Locate the cell with the specified text and output its [x, y] center coordinate. 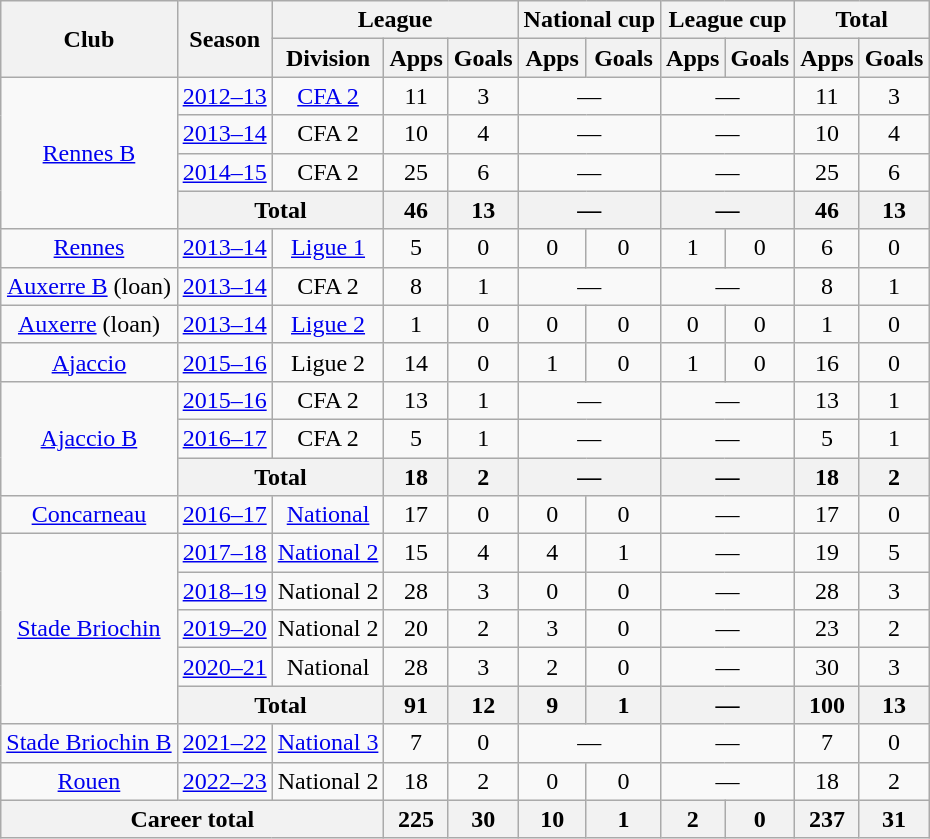
2021–22 [224, 743]
Ligue 1 [328, 248]
15 [416, 553]
Division [328, 58]
Ajaccio [89, 362]
2017–18 [224, 553]
Career total [192, 819]
237 [827, 819]
9 [552, 705]
Stade Briochin B [89, 743]
23 [827, 629]
2022–23 [224, 781]
National cup [589, 20]
League cup [728, 20]
Auxerre (loan) [89, 324]
Rennes B [89, 153]
16 [827, 362]
Season [224, 39]
31 [894, 819]
League [395, 20]
Auxerre B (loan) [89, 286]
12 [483, 705]
225 [416, 819]
14 [416, 362]
National 3 [328, 743]
100 [827, 705]
2018–19 [224, 591]
Club [89, 39]
2012–13 [224, 96]
Ajaccio B [89, 438]
91 [416, 705]
Concarneau [89, 515]
Rouen [89, 781]
2020–21 [224, 667]
Stade Briochin [89, 629]
2014–15 [224, 172]
2019–20 [224, 629]
19 [827, 553]
20 [416, 629]
Rennes [89, 248]
